Pinpoint the cell where the given text exists, returning its (x, y) midpoint coordinate. 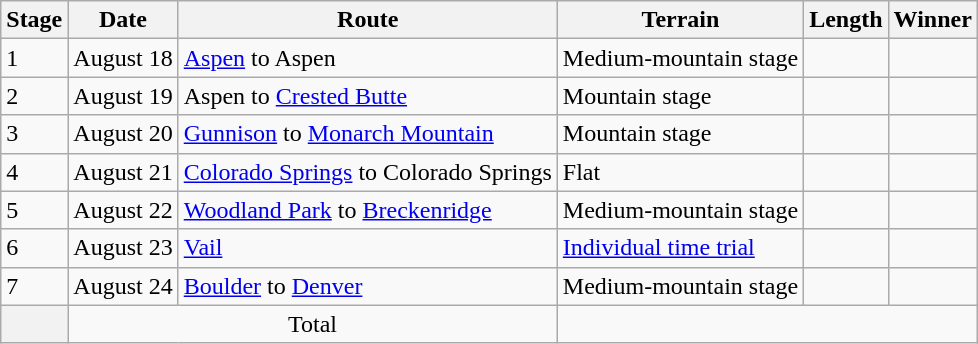
Length (846, 20)
Date (123, 20)
Flat (680, 172)
2 (34, 96)
6 (34, 248)
4 (34, 172)
Aspen to Aspen (368, 58)
Terrain (680, 20)
August 22 (123, 210)
Total (312, 324)
Colorado Springs to Colorado Springs (368, 172)
August 24 (123, 286)
Route (368, 20)
Woodland Park to Breckenridge (368, 210)
3 (34, 134)
Aspen to Crested Butte (368, 96)
August 23 (123, 248)
5 (34, 210)
1 (34, 58)
August 20 (123, 134)
Winner (932, 20)
Gunnison to Monarch Mountain (368, 134)
August 18 (123, 58)
Vail (368, 248)
Boulder to Denver (368, 286)
August 19 (123, 96)
August 21 (123, 172)
Individual time trial (680, 248)
Stage (34, 20)
7 (34, 286)
